Output the [X, Y] coordinate of the center of the cell containing the given text.  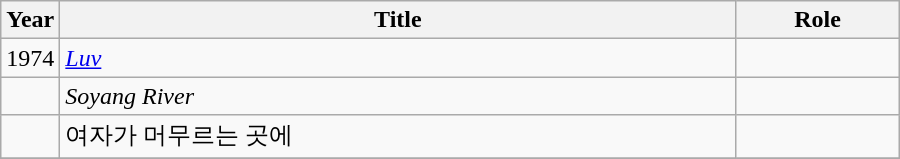
Role [818, 20]
Luv [398, 58]
여자가 머무르는 곳에 [398, 136]
1974 [30, 58]
Soyang River [398, 96]
Year [30, 20]
Title [398, 20]
